Return [x, y] of the center of cell containing provided text 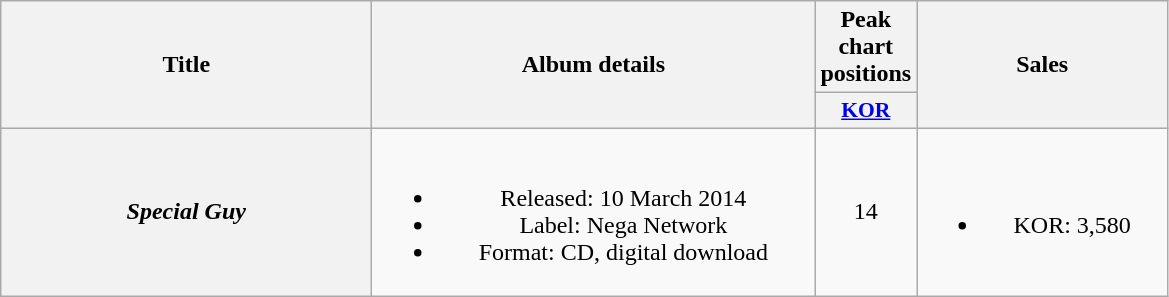
Title [186, 65]
KOR [866, 111]
Sales [1042, 65]
Special Guy [186, 212]
Peak chartpositions [866, 47]
KOR: 3,580 [1042, 212]
Album details [594, 65]
Released: 10 March 2014Label: Nega NetworkFormat: CD, digital download [594, 212]
14 [866, 212]
